Return (x, y) of the center of cell containing provided text 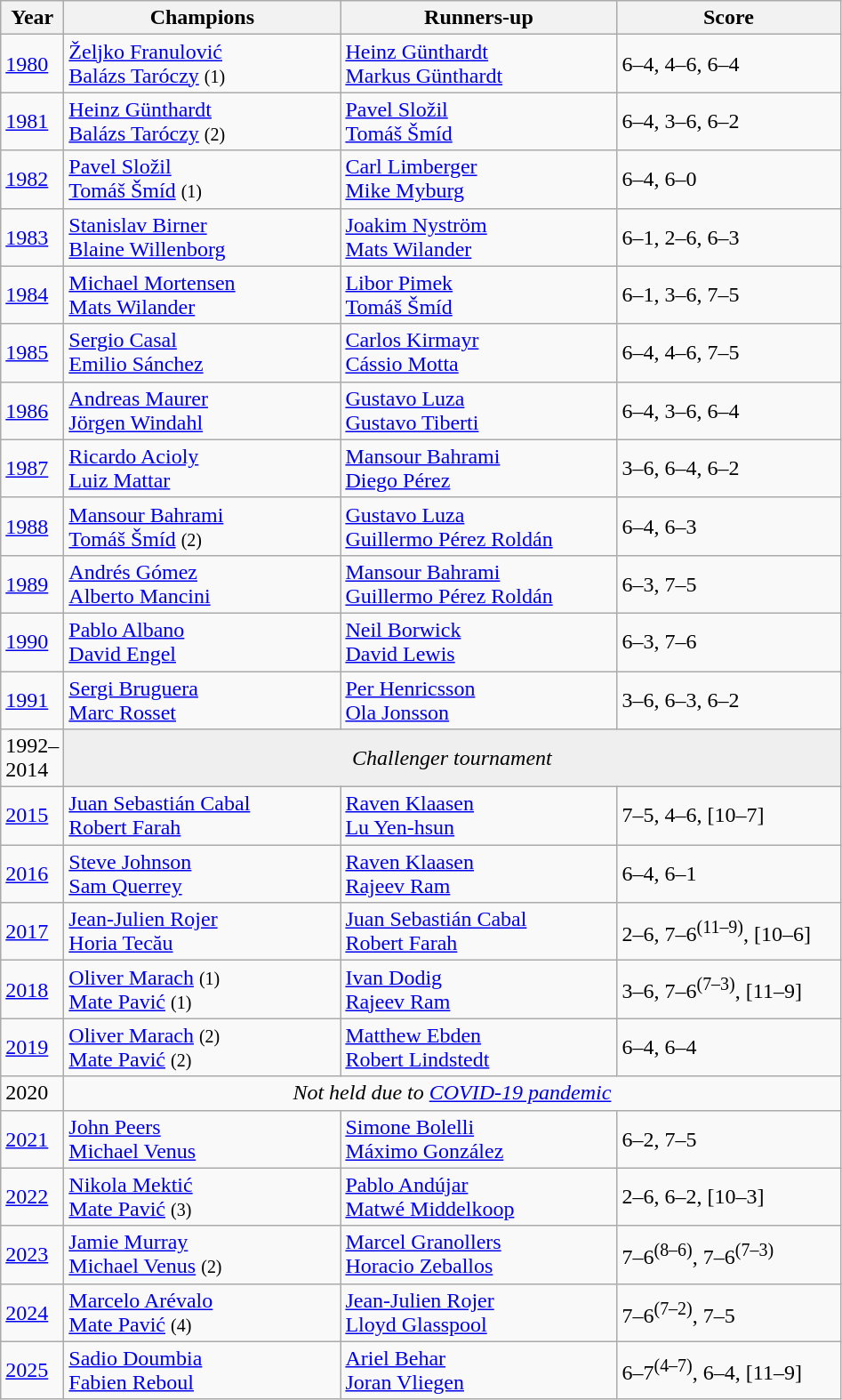
Nikola Mektić Mate Pavić (3) (203, 1197)
Not held due to COVID-19 pandemic (452, 1093)
3–6, 6–4, 6–2 (729, 468)
2019 (32, 1048)
2025 (32, 1370)
7–6(8–6), 7–6(7–3) (729, 1254)
6–4, 6–0 (729, 180)
Jamie Murray Michael Venus (2) (203, 1254)
Jean-Julien Rojer Horia Tecău (203, 932)
Željko Franulović Balázs Taróczy (1) (203, 64)
2021 (32, 1139)
1984 (32, 295)
Pavel Složil Tomáš Šmíd (1) (203, 180)
Heinz Günthardt Markus Günthardt (478, 64)
Pablo Albano David Engel (203, 642)
2015 (32, 817)
Runners-up (478, 18)
Year (32, 18)
2018 (32, 989)
1990 (32, 642)
Heinz Günthardt Balázs Taróczy (2) (203, 121)
6–4, 6–4 (729, 1048)
6–3, 7–5 (729, 583)
2017 (32, 932)
3–6, 7–6(7–3), [11–9] (729, 989)
3–6, 6–3, 6–2 (729, 699)
2022 (32, 1197)
6–4, 4–6, 7–5 (729, 352)
Sadio Doumbia Fabien Reboul (203, 1370)
Challenger tournament (452, 758)
6–7(4–7), 6–4, [11–9] (729, 1370)
7–6(7–2), 7–5 (729, 1313)
2023 (32, 1254)
1981 (32, 121)
2020 (32, 1093)
Carlos Kirmayr Cássio Motta (478, 352)
Steve Johnson Sam Querrey (203, 873)
Carl Limberger Mike Myburg (478, 180)
Simone Bolelli Máximo González (478, 1139)
Per Henricsson Ola Jonsson (478, 699)
Score (729, 18)
6–4, 6–3 (729, 527)
Pablo Andújar Matwé Middelkoop (478, 1197)
6–1, 2–6, 6–3 (729, 237)
6–4, 3–6, 6–2 (729, 121)
Matthew Ebden Robert Lindstedt (478, 1048)
Marcel Granollers Horacio Zeballos (478, 1254)
Mansour Bahrami Tomáš Šmíd (2) (203, 527)
6–4, 3–6, 6–4 (729, 411)
Andreas Maurer Jörgen Windahl (203, 411)
Oliver Marach (1) Mate Pavić (1) (203, 989)
Joakim Nyström Mats Wilander (478, 237)
Champions (203, 18)
1980 (32, 64)
Raven Klaasen Lu Yen-hsun (478, 817)
Ariel Behar Joran Vliegen (478, 1370)
Gustavo Luza Gustavo Tiberti (478, 411)
1985 (32, 352)
1983 (32, 237)
Raven Klaasen Rajeev Ram (478, 873)
1992–2014 (32, 758)
Sergio Casal Emilio Sánchez (203, 352)
6–4, 4–6, 6–4 (729, 64)
2–6, 6–2, [10–3] (729, 1197)
Mansour Bahrami Diego Pérez (478, 468)
Ricardo Acioly Luiz Mattar (203, 468)
John Peers Michael Venus (203, 1139)
Andrés Gómez Alberto Mancini (203, 583)
Sergi Bruguera Marc Rosset (203, 699)
Libor Pimek Tomáš Šmíd (478, 295)
Oliver Marach (2) Mate Pavić (2) (203, 1048)
Neil Borwick David Lewis (478, 642)
Ivan Dodig Rajeev Ram (478, 989)
Pavel Složil Tomáš Šmíd (478, 121)
1987 (32, 468)
Jean-Julien Rojer Lloyd Glasspool (478, 1313)
2024 (32, 1313)
Gustavo Luza Guillermo Pérez Roldán (478, 527)
2016 (32, 873)
Marcelo Arévalo Mate Pavić (4) (203, 1313)
Michael Mortensen Mats Wilander (203, 295)
6–1, 3–6, 7–5 (729, 295)
Stanislav Birner Blaine Willenborg (203, 237)
Mansour Bahrami Guillermo Pérez Roldán (478, 583)
1982 (32, 180)
1991 (32, 699)
1988 (32, 527)
6–2, 7–5 (729, 1139)
7–5, 4–6, [10–7] (729, 817)
6–3, 7–6 (729, 642)
1986 (32, 411)
2–6, 7–6(11–9), [10–6] (729, 932)
6–4, 6–1 (729, 873)
1989 (32, 583)
